Identify which cell holds the provided text, then report its (x, y) central coordinate. 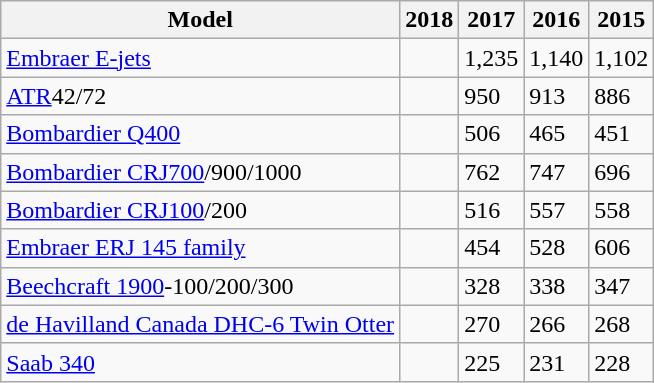
606 (622, 248)
ATR42/72 (200, 96)
Bombardier Q400 (200, 134)
1,235 (492, 58)
1,140 (556, 58)
696 (622, 172)
528 (556, 248)
338 (556, 286)
Model (200, 20)
557 (556, 210)
225 (492, 362)
Bombardier CRJ700/900/1000 (200, 172)
516 (492, 210)
2017 (492, 20)
270 (492, 324)
328 (492, 286)
347 (622, 286)
451 (622, 134)
Bombardier CRJ100/200 (200, 210)
950 (492, 96)
Embraer ERJ 145 family (200, 248)
558 (622, 210)
747 (556, 172)
Beechcraft 1900-100/200/300 (200, 286)
268 (622, 324)
Saab 340 (200, 362)
454 (492, 248)
2015 (622, 20)
465 (556, 134)
Embraer E-jets (200, 58)
2018 (430, 20)
506 (492, 134)
231 (556, 362)
762 (492, 172)
2016 (556, 20)
228 (622, 362)
913 (556, 96)
886 (622, 96)
266 (556, 324)
1,102 (622, 58)
de Havilland Canada DHC-6 Twin Otter (200, 324)
